Extract the (X, Y) coordinate from the center of the cell holding the provided text.  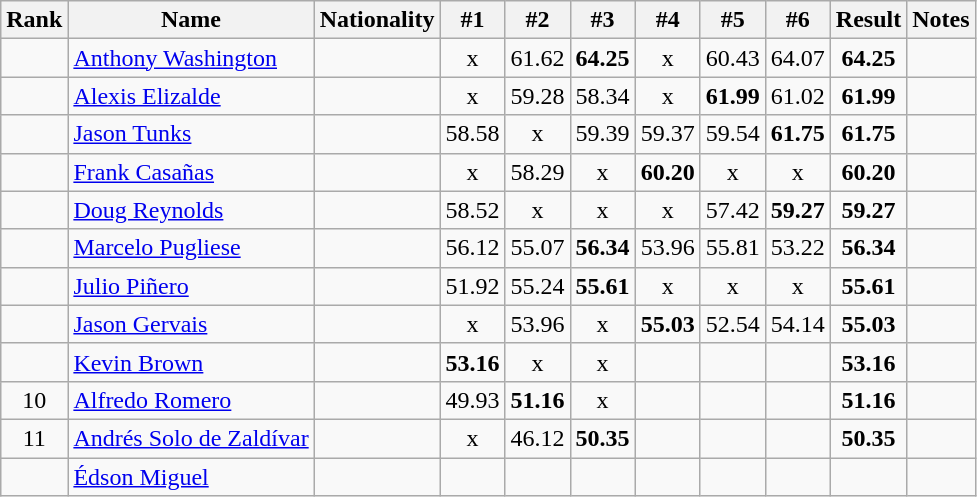
58.52 (472, 210)
Frank Casañas (191, 172)
Rank (34, 20)
Name (191, 20)
55.24 (538, 286)
55.81 (732, 248)
11 (34, 438)
56.12 (472, 248)
Doug Reynolds (191, 210)
61.62 (538, 58)
Jason Tunks (191, 134)
57.42 (732, 210)
61.02 (798, 96)
54.14 (798, 324)
Alfredo Romero (191, 400)
55.07 (538, 248)
Julio Piñero (191, 286)
59.39 (602, 134)
Andrés Solo de Zaldívar (191, 438)
Result (868, 20)
Marcelo Pugliese (191, 248)
49.93 (472, 400)
10 (34, 400)
60.43 (732, 58)
58.29 (538, 172)
59.28 (538, 96)
Alexis Elizalde (191, 96)
52.54 (732, 324)
#3 (602, 20)
#2 (538, 20)
Anthony Washington (191, 58)
58.58 (472, 134)
Kevin Brown (191, 362)
58.34 (602, 96)
64.07 (798, 58)
59.54 (732, 134)
#6 (798, 20)
Nationality (377, 20)
#1 (472, 20)
Notes (941, 20)
59.37 (668, 134)
51.92 (472, 286)
Jason Gervais (191, 324)
53.22 (798, 248)
#5 (732, 20)
#4 (668, 20)
Édson Miguel (191, 477)
46.12 (538, 438)
